Search for the cell housing the specified text and yield its (x, y) center coordinate. 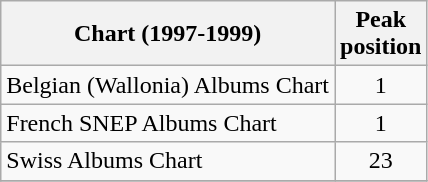
Belgian (Wallonia) Albums Chart (168, 85)
23 (380, 161)
Swiss Albums Chart (168, 161)
Peakposition (380, 34)
French SNEP Albums Chart (168, 123)
Chart (1997-1999) (168, 34)
